Pinpoint the cell where the given text exists, returning its (X, Y) midpoint coordinate. 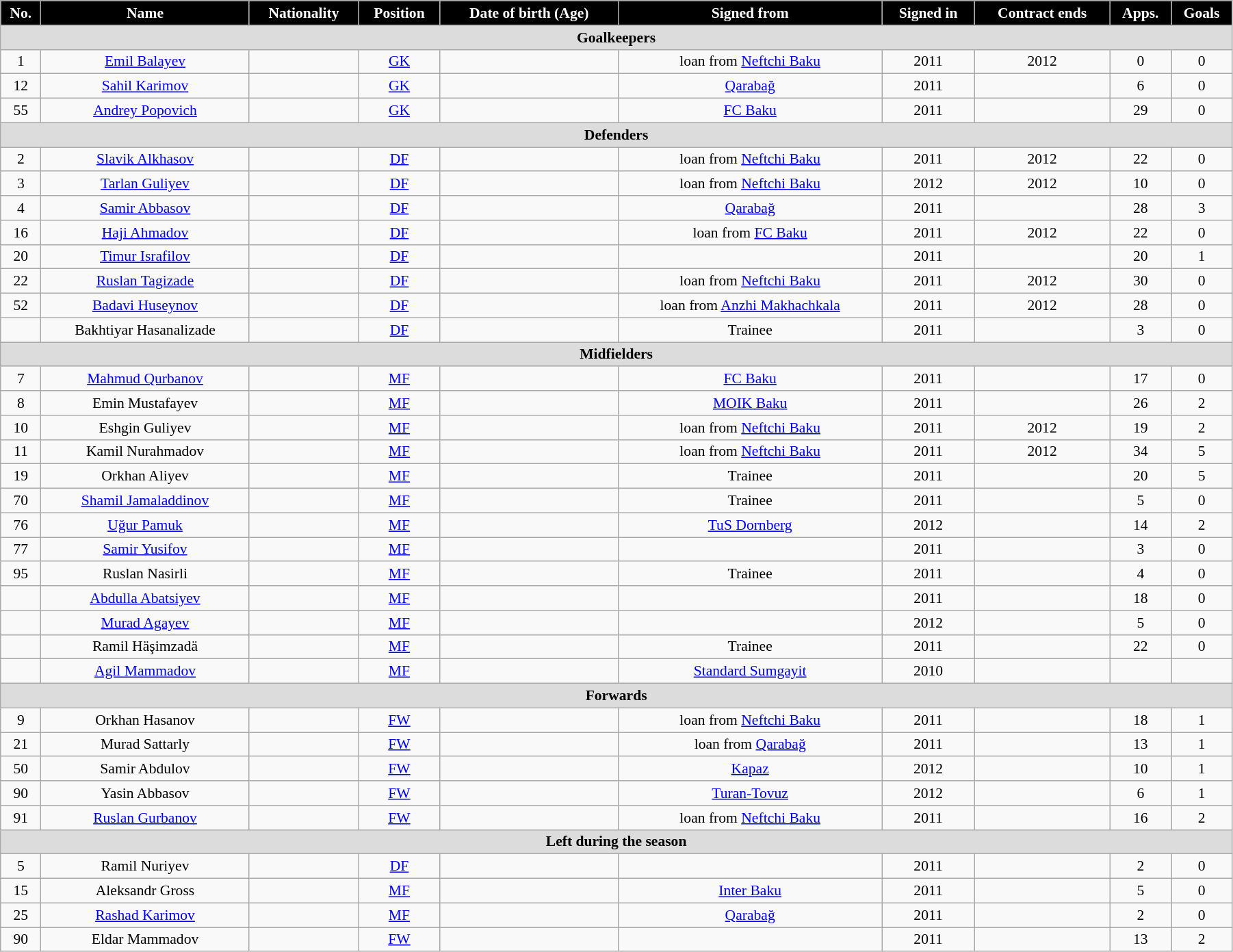
Ramil Häşimzadä (145, 647)
Forwards (616, 696)
Ruslan Gurbanov (145, 818)
52 (21, 306)
50 (21, 769)
Turan-Tovuz (750, 793)
Emil Balayev (145, 62)
15 (21, 891)
Samir Yusifov (145, 550)
Emin Mustafayev (145, 403)
77 (21, 550)
Signed from (750, 13)
Timur Israfilov (145, 257)
Slavik Alkhasov (145, 159)
95 (21, 574)
Date of birth (Age) (529, 13)
Murad Sattarly (145, 745)
Badavi Huseynov (145, 306)
MOIK Baku (750, 403)
12 (21, 86)
Yasin Abbasov (145, 793)
Ruslan Nasirli (145, 574)
Ruslan Tagizade (145, 281)
11 (21, 452)
loan from Qarabağ (750, 745)
21 (21, 745)
9 (21, 720)
Standard Sumgayit (750, 671)
Agil Mammadov (145, 671)
Goalkeepers (616, 38)
55 (21, 111)
34 (1141, 452)
26 (1141, 403)
loan from Anzhi Makhachkala (750, 306)
2010 (928, 671)
Uğur Pamuk (145, 525)
29 (1141, 111)
Murad Agayev (145, 623)
Midfielders (616, 355)
Kamil Nurahmadov (145, 452)
Samir Abbasov (145, 208)
Kapaz (750, 769)
14 (1141, 525)
TuS Dornberg (750, 525)
91 (21, 818)
Contract ends (1042, 13)
8 (21, 403)
Mahmud Qurbanov (145, 379)
Shamil Jamaladdinov (145, 501)
Defenders (616, 135)
Haji Ahmadov (145, 233)
Sahil Karimov (145, 86)
30 (1141, 281)
loan from FC Baku (750, 233)
7 (21, 379)
Tarlan Guliyev (145, 184)
Aleksandr Gross (145, 891)
Signed in (928, 13)
No. (21, 13)
70 (21, 501)
Samir Abdulov (145, 769)
Ramil Nuriyev (145, 866)
25 (21, 915)
Abdulla Abatsiyev (145, 598)
Name (145, 13)
Orkhan Hasanov (145, 720)
Eldar Mammadov (145, 940)
Eshgin Guliyev (145, 428)
Apps. (1141, 13)
Inter Baku (750, 891)
Andrey Popovich (145, 111)
Position (400, 13)
Bakhtiyar Hasanalizade (145, 330)
Nationality (304, 13)
17 (1141, 379)
Rashad Karimov (145, 915)
76 (21, 525)
Left during the season (616, 842)
Orkhan Aliyev (145, 476)
Goals (1202, 13)
